For the text-containing cell, return its midpoint in [X, Y] coordinate format. 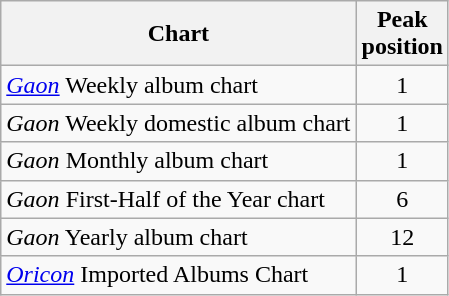
Gaon Weekly domestic album chart [178, 123]
Gaon Weekly album chart [178, 85]
Gaon Yearly album chart [178, 237]
Oricon Imported Albums Chart [178, 275]
Chart [178, 34]
12 [402, 237]
6 [402, 199]
Gaon Monthly album chart [178, 161]
Peakposition [402, 34]
Gaon First-Half of the Year chart [178, 199]
